For the text-containing cell, return its midpoint in [X, Y] coordinate format. 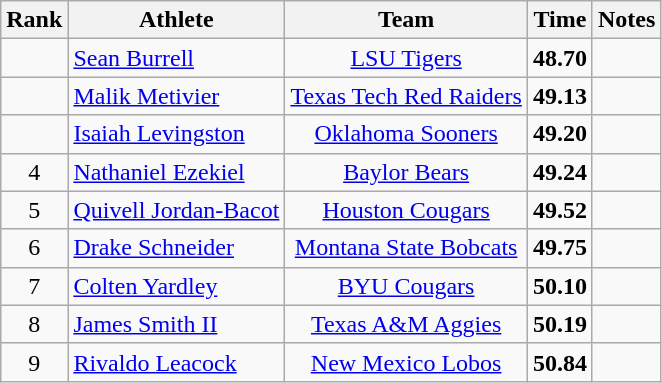
Malik Metivier [176, 96]
49.20 [560, 134]
7 [34, 286]
8 [34, 324]
Rivaldo Leacock [176, 362]
49.52 [560, 210]
Quivell Jordan-Bacot [176, 210]
49.13 [560, 96]
6 [34, 248]
Texas Tech Red Raiders [406, 96]
50.10 [560, 286]
Notes [626, 20]
Team [406, 20]
Time [560, 20]
James Smith II [176, 324]
49.24 [560, 172]
LSU Tigers [406, 58]
5 [34, 210]
Nathaniel Ezekiel [176, 172]
Athlete [176, 20]
4 [34, 172]
New Mexico Lobos [406, 362]
Baylor Bears [406, 172]
Texas A&M Aggies [406, 324]
Isaiah Levingston [176, 134]
Houston Cougars [406, 210]
50.19 [560, 324]
BYU Cougars [406, 286]
Rank [34, 20]
Oklahoma Sooners [406, 134]
Sean Burrell [176, 58]
Drake Schneider [176, 248]
9 [34, 362]
49.75 [560, 248]
48.70 [560, 58]
50.84 [560, 362]
Colten Yardley [176, 286]
Montana State Bobcats [406, 248]
